For the text-containing cell, return its midpoint in (x, y) coordinate format. 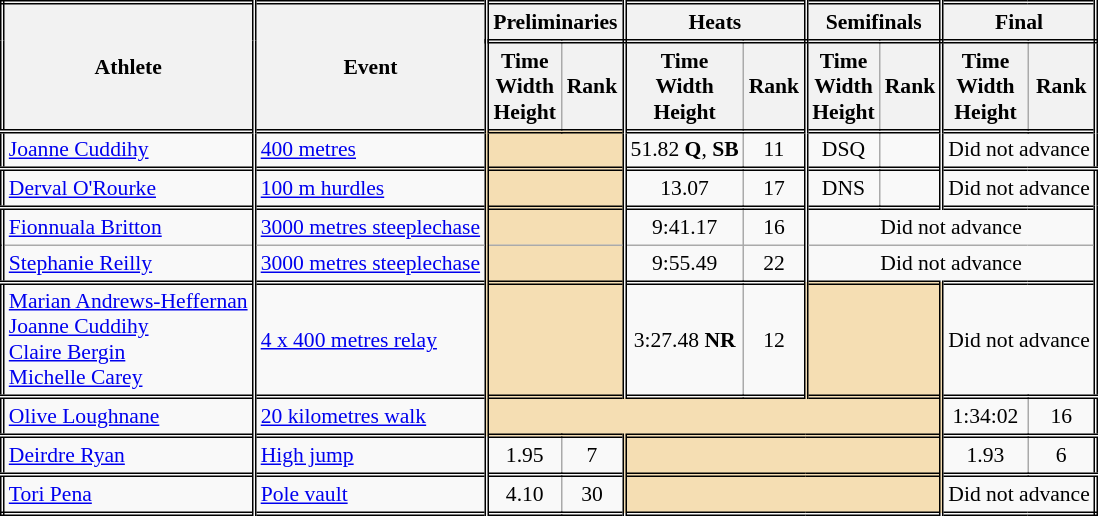
Olive Loughnane (128, 418)
1.95 (524, 456)
30 (592, 494)
DNS (843, 190)
Heats (715, 22)
3:27.48 NR (684, 340)
22 (775, 264)
51.82 Q, SB (684, 150)
100 m hurdles (370, 190)
Deirdre Ryan (128, 456)
7 (592, 456)
High jump (370, 456)
1.93 (985, 456)
4.10 (524, 494)
1:34:02 (985, 418)
Joanne Cuddihy (128, 150)
Stephanie Reilly (128, 264)
12 (775, 340)
9:55.49 (684, 264)
Fionnuala Britton (128, 226)
6 (1062, 456)
9:41.17 (684, 226)
Event (370, 67)
4 x 400 metres relay (370, 340)
Derval O'Rourke (128, 190)
Preliminaries (556, 22)
Semifinals (874, 22)
13.07 (684, 190)
20 kilometres walk (370, 418)
11 (775, 150)
Tori Pena (128, 494)
Athlete (128, 67)
Marian Andrews-HeffernanJoanne CuddihyClaire BerginMichelle Carey (128, 340)
400 metres (370, 150)
17 (775, 190)
Pole vault (370, 494)
DSQ (843, 150)
Final (1020, 22)
